Locate the cell with the specified text and output its (x, y) center coordinate. 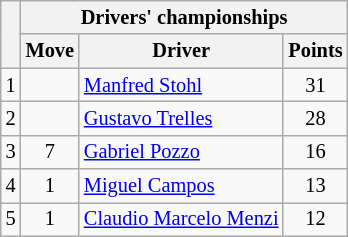
16 (315, 152)
13 (315, 186)
Drivers' championships (184, 17)
12 (315, 219)
Miguel Campos (181, 186)
4 (11, 186)
Claudio Marcelo Menzi (181, 219)
5 (11, 219)
3 (11, 152)
Move (50, 51)
Driver (181, 51)
Manfred Stohl (181, 85)
Gustavo Trelles (181, 118)
Points (315, 51)
7 (50, 152)
28 (315, 118)
Gabriel Pozzo (181, 152)
31 (315, 85)
2 (11, 118)
